Identify which cell holds the provided text, then report its [X, Y] central coordinate. 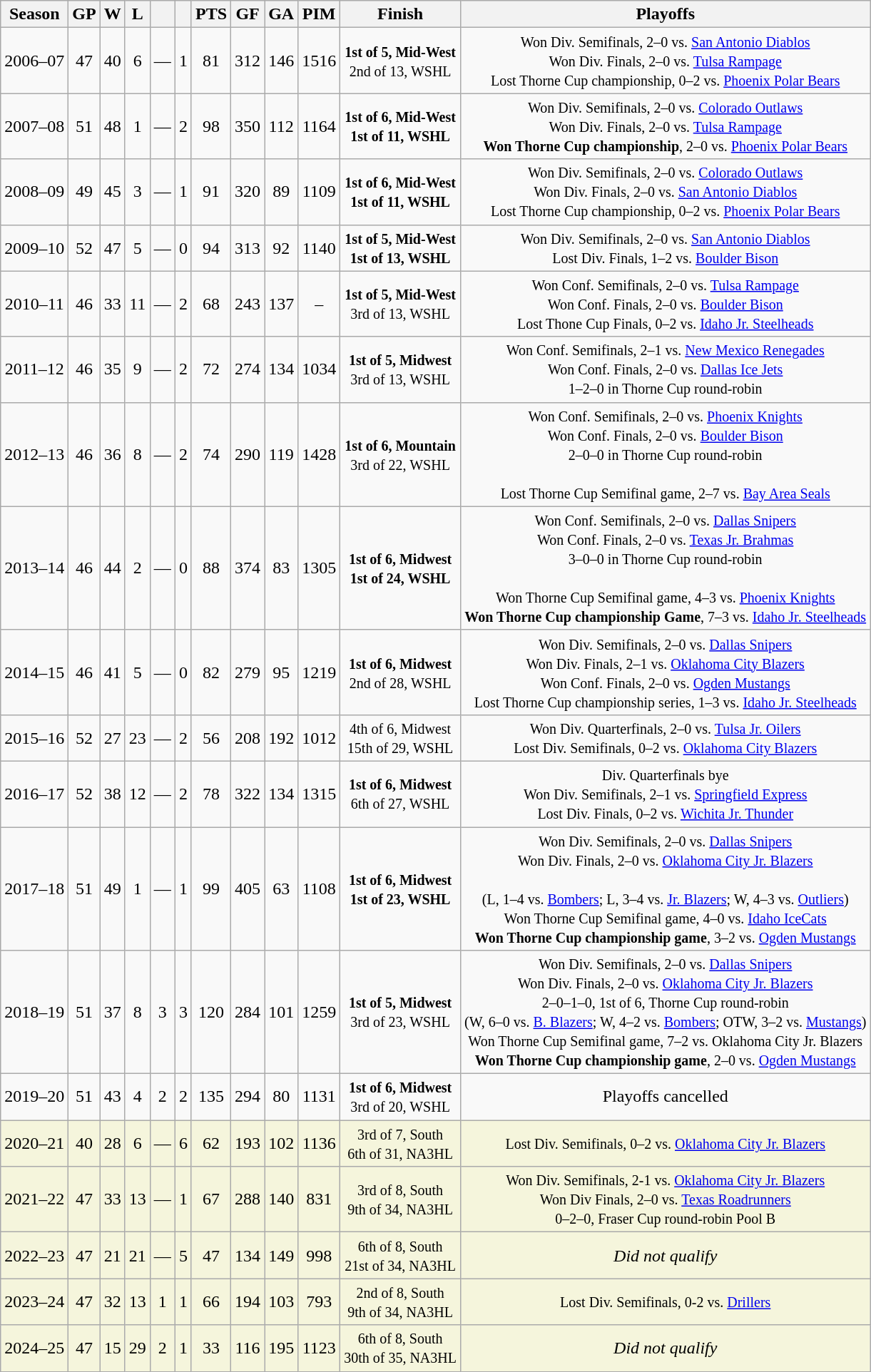
2014–15 [34, 672]
4 [137, 1097]
62 [211, 1144]
1st of 5, Midwest 3rd of 13, WSHL [401, 369]
137 [281, 304]
81 [211, 61]
82 [211, 672]
3rd of 8, South9th of 34, NA3HL [401, 1199]
140 [281, 1199]
2020–21 [34, 1144]
6th of 8, South21st of 34, NA3HL [401, 1255]
998 [320, 1255]
91 [211, 192]
– [320, 304]
11 [137, 304]
Won Conf. Semifinals, 2–0 vs. Tulsa RampageWon Conf. Finals, 2–0 vs. Boulder BisonLost Thone Cup Finals, 0–2 vs. Idaho Jr. Steelheads [665, 304]
1034 [320, 369]
63 [281, 889]
2013–14 [34, 568]
12 [137, 794]
279 [248, 672]
243 [248, 304]
83 [281, 568]
194 [248, 1302]
1st of 5, Midwest3rd of 23, WSHL [401, 1013]
35 [113, 369]
44 [113, 568]
29 [137, 1348]
67 [211, 1199]
89 [281, 192]
GA [281, 14]
2018–19 [34, 1013]
Won Div. Semifinals, 2–0 vs. Colorado OutlawsWon Div. Finals, 2–0 vs. San Antonio DiablosLost Thorne Cup championship, 0–2 vs. Phoenix Polar Bears [665, 192]
1164 [320, 126]
1st of 6, Midwest 1st of 24, WSHL [401, 568]
41 [113, 672]
Won Div. Semifinals, 2–0 vs. San Antonio DiablosWon Div. Finals, 2–0 vs. Tulsa RampageLost Thorne Cup championship, 0–2 vs. Phoenix Polar Bears [665, 61]
793 [320, 1302]
2007–08 [34, 126]
149 [281, 1255]
Lost Div. Semifinals, 0–2 vs. Oklahoma City Jr. Blazers [665, 1144]
1315 [320, 794]
374 [248, 568]
66 [211, 1302]
PTS [211, 14]
56 [211, 737]
1305 [320, 568]
L [137, 14]
101 [281, 1013]
2017–18 [34, 889]
405 [248, 889]
2015–16 [34, 737]
92 [281, 248]
2008–09 [34, 192]
1st of 6, Midwest3rd of 20, WSHL [401, 1097]
1140 [320, 248]
1108 [320, 889]
2019–20 [34, 1097]
Finish [401, 14]
120 [211, 1013]
Won Conf. Semifinals, 2–1 vs. New Mexico RenegadesWon Conf. Finals, 2–0 vs. Dallas Ice Jets1–2–0 in Thorne Cup round-robin [665, 369]
322 [248, 794]
W [113, 14]
274 [248, 369]
350 [248, 126]
Won Div. Semifinals, 2–0 vs. Colorado OutlawsWon Div. Finals, 2–0 vs. Tulsa RampageWon Thorne Cup championship, 2–0 vs. Phoenix Polar Bears [665, 126]
2011–12 [34, 369]
48 [113, 126]
4th of 6, Midwest15th of 29, WSHL [401, 737]
112 [281, 126]
1516 [320, 61]
80 [281, 1097]
98 [211, 126]
192 [281, 737]
Season [34, 14]
45 [113, 192]
78 [211, 794]
1219 [320, 672]
1123 [320, 1348]
312 [248, 61]
27 [113, 737]
74 [211, 454]
208 [248, 737]
Div. Quarterfinals byeWon Div. Semifinals, 2–1 vs. Springfield ExpressLost Div. Finals, 0–2 vs. Wichita Jr. Thunder [665, 794]
94 [211, 248]
320 [248, 192]
GF [248, 14]
2024–25 [34, 1348]
PIM [320, 14]
2023–24 [34, 1302]
1st of 5, Mid-West 3rd of 13, WSHL [401, 304]
Lost Div. Semifinals, 0-2 vs. Drillers [665, 1302]
294 [248, 1097]
1012 [320, 737]
193 [248, 1144]
1st of 6, Midwest2nd of 28, WSHL [401, 672]
2nd of 8, South9th of 34, NA3HL [401, 1302]
1131 [320, 1097]
32 [113, 1302]
15 [113, 1348]
36 [113, 454]
2010–11 [34, 304]
2009–10 [34, 248]
1136 [320, 1144]
38 [113, 794]
2012–13 [34, 454]
Won Div. Semifinals, 2-1 vs. Oklahoma City Jr. BlazersWon Div Finals, 2–0 vs. Texas Roadrunners0–2–0, Fraser Cup round-robin Pool B [665, 1199]
102 [281, 1144]
2022–23 [34, 1255]
1st of 5, Mid-West 1st of 13, WSHL [401, 248]
103 [281, 1302]
28 [113, 1144]
290 [248, 454]
1st of 6, Midwest6th of 27, WSHL [401, 794]
37 [113, 1013]
284 [248, 1013]
23 [137, 737]
Playoffs [665, 14]
Playoffs cancelled [665, 1097]
135 [211, 1097]
831 [320, 1199]
1st of 6, Midwest1st of 23, WSHL [401, 889]
72 [211, 369]
Won Div. Semifinals, 2–0 vs. San Antonio DiablosLost Div. Finals, 1–2 vs. Boulder Bison [665, 248]
1428 [320, 454]
195 [281, 1348]
2021–22 [34, 1199]
1259 [320, 1013]
2006–07 [34, 61]
Won Div. Quarterfinals, 2–0 vs. Tulsa Jr. OilersLost Div. Semifinals, 0–2 vs. Oklahoma City Blazers [665, 737]
68 [211, 304]
288 [248, 1199]
88 [211, 568]
1st of 5, Mid-West 2nd of 13, WSHL [401, 61]
146 [281, 61]
95 [281, 672]
116 [248, 1348]
3rd of 7, South6th of 31, NA3HL [401, 1144]
1109 [320, 192]
2016–17 [34, 794]
9 [137, 369]
313 [248, 248]
43 [113, 1097]
99 [211, 889]
6th of 8, South30th of 35, NA3HL [401, 1348]
GP [84, 14]
1st of 6, Mountain 3rd of 22, WSHL [401, 454]
119 [281, 454]
